Scan for the cell matching the given text and deliver its (x, y) coordinate at center. 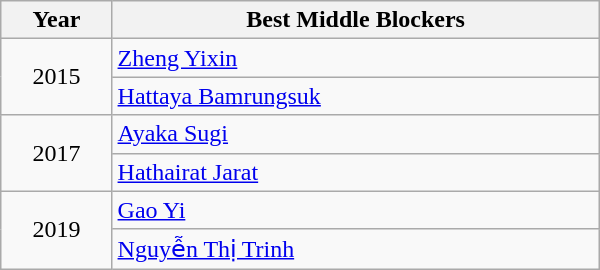
Year (56, 20)
Best Middle Blockers (356, 20)
Zheng Yixin (356, 58)
Ayaka Sugi (356, 134)
Nguyễn Thị Trinh (356, 249)
Hattaya Bamrungsuk (356, 96)
2017 (56, 153)
Gao Yi (356, 210)
2015 (56, 77)
Hathairat Jarat (356, 172)
2019 (56, 230)
